Extract the (X, Y) coordinate from the center of the cell holding the provided text.  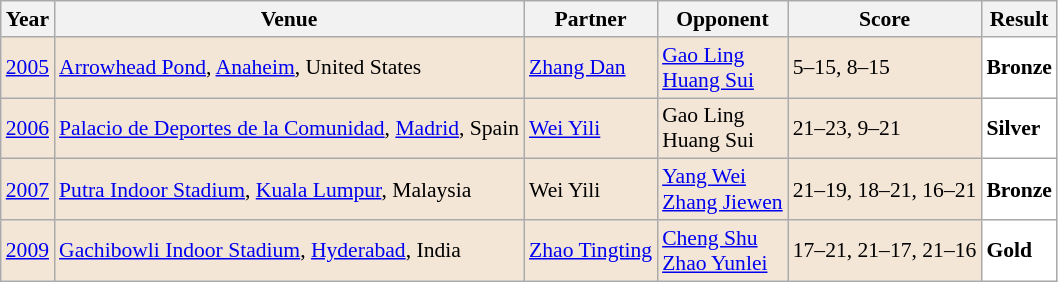
Cheng Shu Zhao Yunlei (722, 250)
Putra Indoor Stadium, Kuala Lumpur, Malaysia (289, 190)
2005 (28, 68)
2006 (28, 128)
Zhang Dan (590, 68)
Partner (590, 19)
2009 (28, 250)
Venue (289, 19)
Result (1019, 19)
5–15, 8–15 (885, 68)
Gold (1019, 250)
Opponent (722, 19)
Palacio de Deportes de la Comunidad, Madrid, Spain (289, 128)
Score (885, 19)
Arrowhead Pond, Anaheim, United States (289, 68)
Yang Wei Zhang Jiewen (722, 190)
21–19, 18–21, 16–21 (885, 190)
17–21, 21–17, 21–16 (885, 250)
Zhao Tingting (590, 250)
Year (28, 19)
2007 (28, 190)
Silver (1019, 128)
21–23, 9–21 (885, 128)
Gachibowli Indoor Stadium, Hyderabad, India (289, 250)
